Return the (X, Y) coordinate for the center point of the cell that contains the specified text.  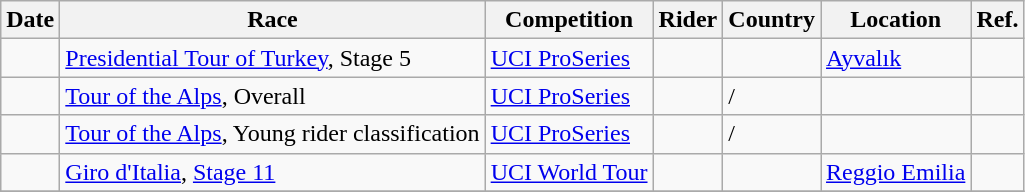
Competition (569, 20)
Date (30, 20)
Ref. (998, 20)
Tour of the Alps, Young rider classification (272, 134)
Tour of the Alps, Overall (272, 96)
UCI World Tour (569, 172)
Country (772, 20)
Rider (688, 20)
Ayvalık (895, 58)
Giro d'Italia, Stage 11 (272, 172)
Location (895, 20)
Presidential Tour of Turkey, Stage 5 (272, 58)
Reggio Emilia (895, 172)
Race (272, 20)
